For the text-containing cell, return its midpoint in [x, y] coordinate format. 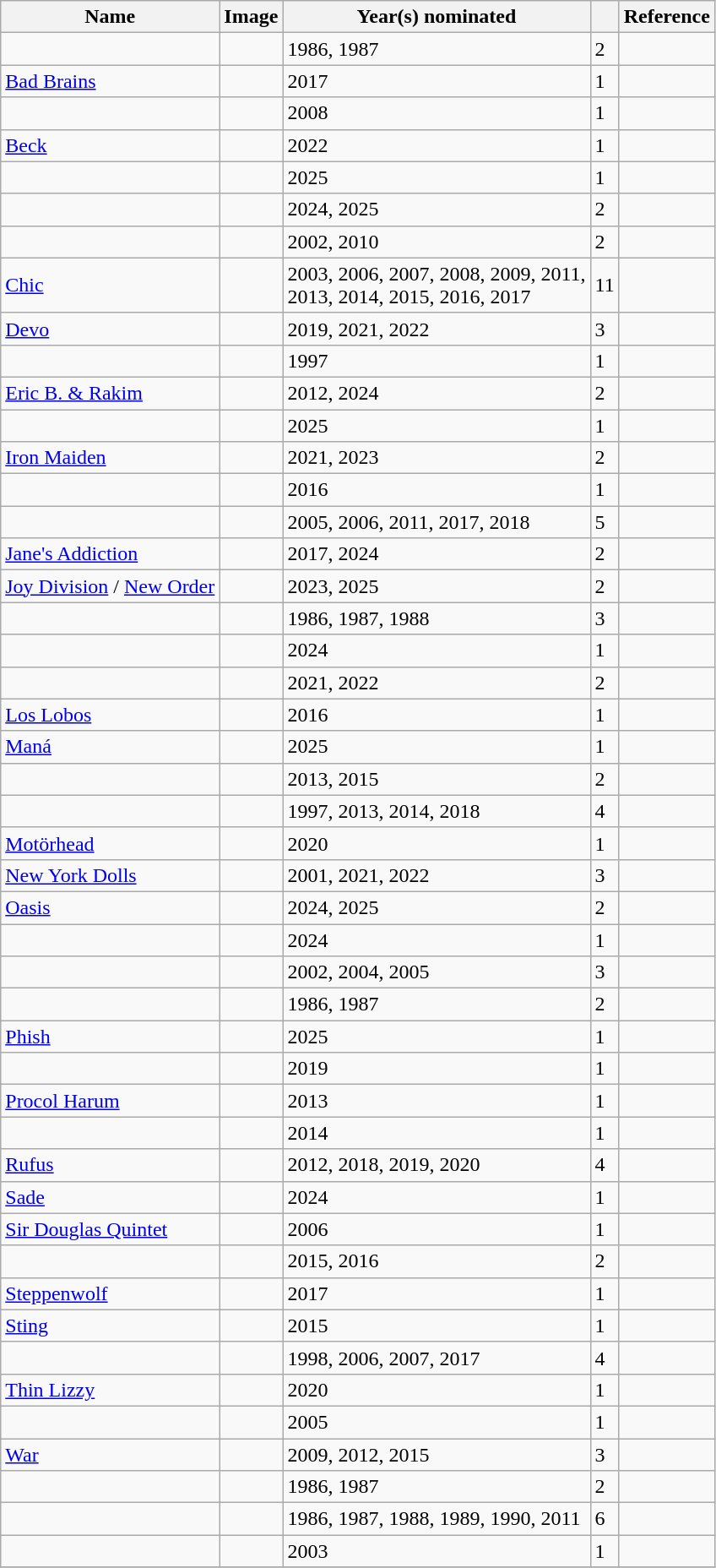
Los Lobos [110, 715]
1998, 2006, 2007, 2017 [437, 1358]
Name [110, 17]
Eric B. & Rakim [110, 393]
2021, 2023 [437, 458]
2001, 2021, 2022 [437, 875]
Image [252, 17]
Devo [110, 329]
2003 [437, 1551]
Reference [667, 17]
Joy Division / New Order [110, 586]
2021, 2022 [437, 683]
1986, 1987, 1988, 1989, 1990, 2011 [437, 1519]
Year(s) nominated [437, 17]
Beck [110, 145]
2002, 2010 [437, 242]
2013, 2015 [437, 779]
2012, 2018, 2019, 2020 [437, 1165]
1997 [437, 361]
2009, 2012, 2015 [437, 1454]
Phish [110, 1037]
5 [605, 522]
2003, 2006, 2007, 2008, 2009, 2011,2013, 2014, 2015, 2016, 2017 [437, 286]
New York Dolls [110, 875]
Maná [110, 747]
Sade [110, 1197]
2013 [437, 1101]
2017, 2024 [437, 554]
2005 [437, 1422]
2002, 2004, 2005 [437, 972]
Jane's Addiction [110, 554]
2023, 2025 [437, 586]
Chic [110, 286]
War [110, 1454]
Rufus [110, 1165]
Thin Lizzy [110, 1390]
6 [605, 1519]
2006 [437, 1229]
Motörhead [110, 843]
2019, 2021, 2022 [437, 329]
Procol Harum [110, 1101]
2014 [437, 1133]
Sting [110, 1326]
2005, 2006, 2011, 2017, 2018 [437, 522]
Iron Maiden [110, 458]
Bad Brains [110, 81]
Steppenwolf [110, 1293]
2008 [437, 113]
2022 [437, 145]
Oasis [110, 907]
1997, 2013, 2014, 2018 [437, 811]
Sir Douglas Quintet [110, 1229]
2019 [437, 1069]
11 [605, 286]
2015, 2016 [437, 1261]
1986, 1987, 1988 [437, 618]
2012, 2024 [437, 393]
2015 [437, 1326]
